For the text-containing cell, return its midpoint in (X, Y) coordinate format. 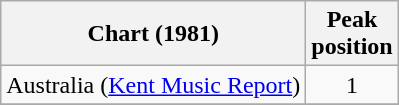
Australia (Kent Music Report) (154, 85)
1 (352, 85)
Chart (1981) (154, 34)
Peakposition (352, 34)
